Return [x, y] of the center of cell containing provided text 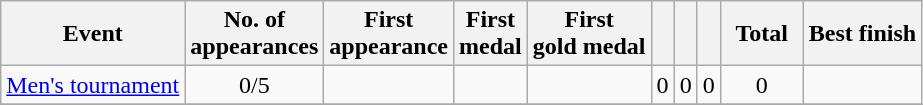
Firstgold medal [589, 34]
Total [762, 34]
Firstmedal [491, 34]
Firstappearance [389, 34]
0/5 [254, 85]
Men's tournament [93, 85]
No. ofappearances [254, 34]
Best finish [862, 34]
Event [93, 34]
